Capture the cell that displays the provided text and extract its (x, y) central coordinate. 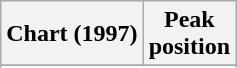
Peakposition (189, 34)
Chart (1997) (72, 34)
